Return the (x, y) coordinate for the center point of the cell that contains the specified text.  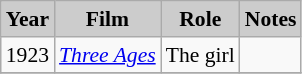
Film (108, 19)
Three Ages (108, 55)
Year (28, 19)
The girl (200, 55)
Role (200, 19)
Notes (271, 19)
1923 (28, 55)
